Provide the (x, y) coordinate of the cell's center where the given text is located.  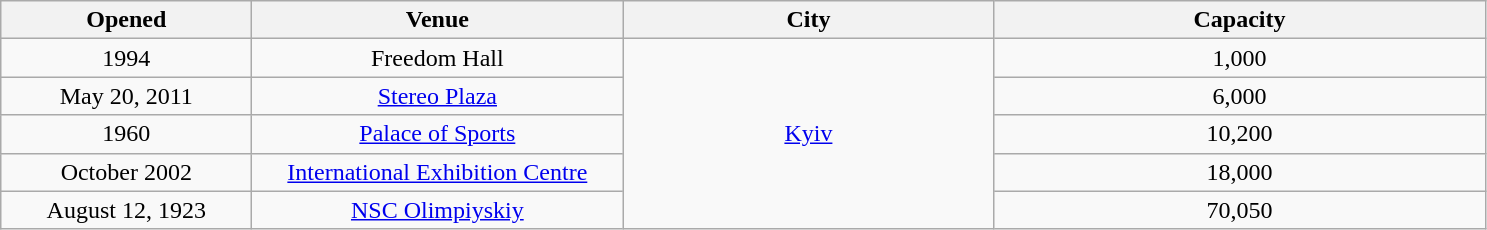
Freedom Hall (438, 58)
Palace of Sports (438, 134)
1,000 (1240, 58)
NSC Olimpiyskiy (438, 210)
Opened (126, 20)
Capacity (1240, 20)
City (808, 20)
International Exhibition Centre (438, 172)
10,200 (1240, 134)
Venue (438, 20)
May 20, 2011 (126, 96)
1960 (126, 134)
1994 (126, 58)
October 2002 (126, 172)
August 12, 1923 (126, 210)
6,000 (1240, 96)
70,050 (1240, 210)
Kyiv (808, 134)
Stereo Plaza (438, 96)
18,000 (1240, 172)
